For the text-containing cell, return its midpoint in (X, Y) coordinate format. 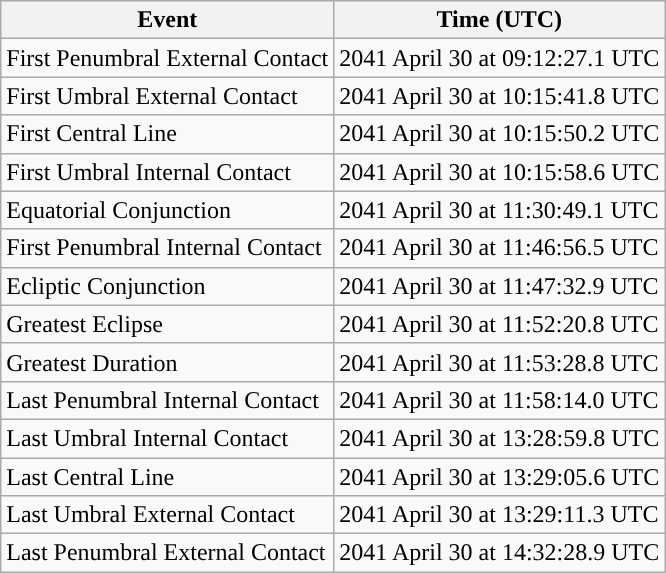
First Penumbral External Contact (168, 58)
2041 April 30 at 13:28:59.8 UTC (500, 438)
Event (168, 20)
Greatest Duration (168, 362)
Time (UTC) (500, 20)
2041 April 30 at 10:15:41.8 UTC (500, 96)
Last Umbral Internal Contact (168, 438)
First Penumbral Internal Contact (168, 248)
Equatorial Conjunction (168, 210)
2041 April 30 at 11:46:56.5 UTC (500, 248)
2041 April 30 at 11:47:32.9 UTC (500, 286)
Last Penumbral External Contact (168, 553)
2041 April 30 at 11:53:28.8 UTC (500, 362)
2041 April 30 at 10:15:58.6 UTC (500, 172)
First Umbral External Contact (168, 96)
2041 April 30 at 09:12:27.1 UTC (500, 58)
2041 April 30 at 14:32:28.9 UTC (500, 553)
2041 April 30 at 11:30:49.1 UTC (500, 210)
Greatest Eclipse (168, 324)
First Central Line (168, 134)
Last Central Line (168, 477)
Last Umbral External Contact (168, 515)
First Umbral Internal Contact (168, 172)
2041 April 30 at 11:58:14.0 UTC (500, 400)
2041 April 30 at 10:15:50.2 UTC (500, 134)
2041 April 30 at 13:29:11.3 UTC (500, 515)
Ecliptic Conjunction (168, 286)
Last Penumbral Internal Contact (168, 400)
2041 April 30 at 11:52:20.8 UTC (500, 324)
2041 April 30 at 13:29:05.6 UTC (500, 477)
